From the cell containing the given text, extract its center point as (X, Y) coordinate. 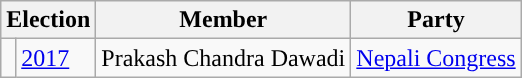
Nepali Congress (436, 58)
2017 (56, 58)
Member (224, 20)
Prakash Chandra Dawadi (224, 58)
Party (436, 20)
Election (48, 20)
